For the text-containing cell, return its midpoint in [X, Y] coordinate format. 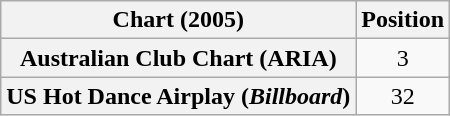
3 [403, 58]
Position [403, 20]
Chart (2005) [178, 20]
Australian Club Chart (ARIA) [178, 58]
32 [403, 96]
US Hot Dance Airplay (Billboard) [178, 96]
